Pinpoint the cell where the given text exists, returning its (x, y) midpoint coordinate. 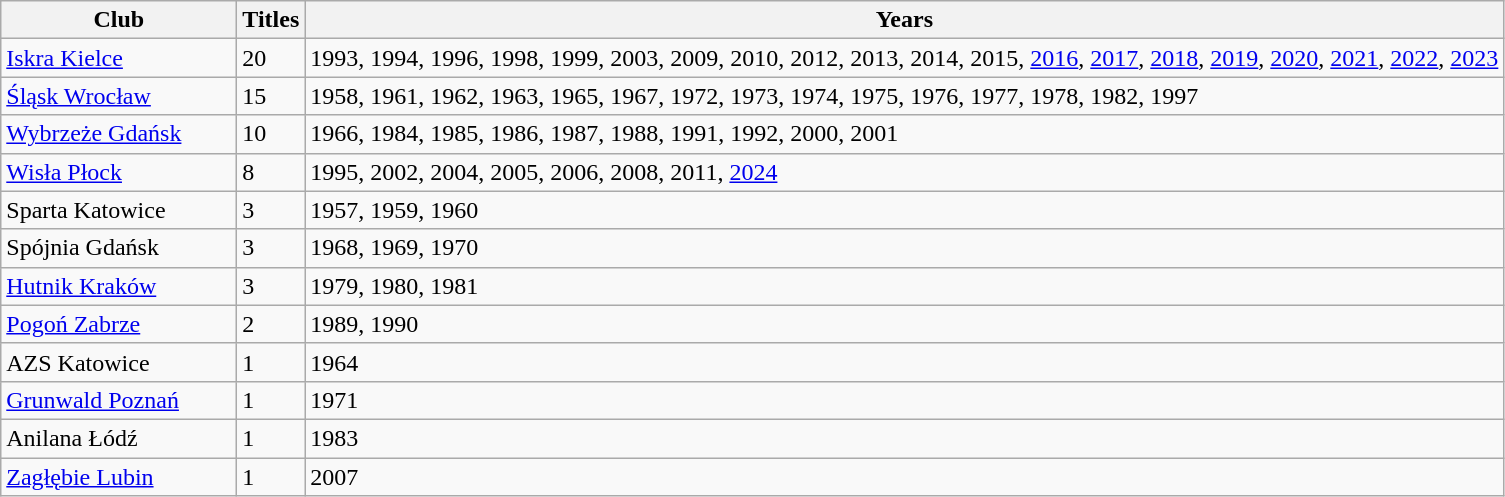
Zagłębie Lubin (119, 477)
Wisła Płock (119, 172)
Titles (271, 20)
2007 (904, 477)
8 (271, 172)
1989, 1990 (904, 324)
1958, 1961, 1962, 1963, 1965, 1967, 1972, 1973, 1974, 1975, 1976, 1977, 1978, 1982, 1997 (904, 96)
2 (271, 324)
Iskra Kielce (119, 58)
1968, 1969, 1970 (904, 248)
Anilana Łódź (119, 438)
1957, 1959, 1960 (904, 210)
Spójnia Gdańsk (119, 248)
AZS Katowice (119, 362)
1993, 1994, 1996, 1998, 1999, 2003, 2009, 2010, 2012, 2013, 2014, 2015, 2016, 2017, 2018, 2019, 2020, 2021, 2022, 2023 (904, 58)
Years (904, 20)
20 (271, 58)
Sparta Katowice (119, 210)
1971 (904, 400)
10 (271, 134)
Pogoń Zabrze (119, 324)
Hutnik Kraków (119, 286)
1964 (904, 362)
Wybrzeże Gdańsk (119, 134)
Club (119, 20)
Grunwald Poznań (119, 400)
1979, 1980, 1981 (904, 286)
Śląsk Wrocław (119, 96)
1966, 1984, 1985, 1986, 1987, 1988, 1991, 1992, 2000, 2001 (904, 134)
1995, 2002, 2004, 2005, 2006, 2008, 2011, 2024 (904, 172)
15 (271, 96)
1983 (904, 438)
